Search for the cell housing the specified text and yield its (X, Y) center coordinate. 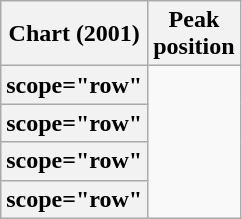
Chart (2001) (74, 34)
Peakposition (194, 34)
